Output the [x, y] coordinate of the center of the cell containing the given text.  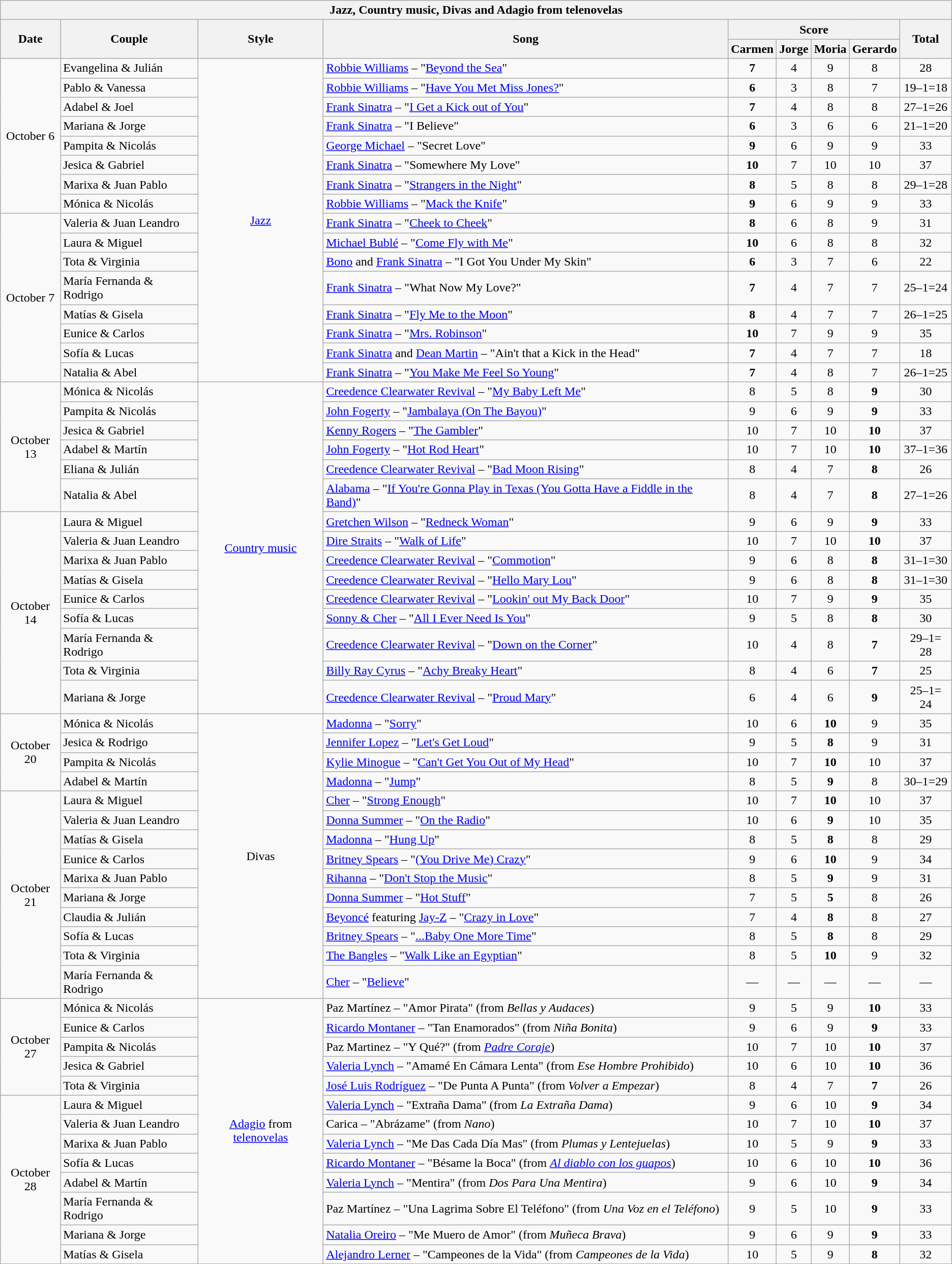
Divas [260, 856]
John Fogerty – "Hot Rod Heart" [526, 450]
Bono and Frank Sinatra – "I Got You Under My Skin" [526, 262]
Frank Sinatra – "I Believe" [526, 126]
25–1= 24 [926, 697]
18 [926, 353]
October 27 [31, 1047]
October 14 [31, 612]
Madonna – "Sorry" [526, 723]
Creedence Clearwater Revival – "Proud Mary" [526, 697]
October 28 [31, 1180]
Creedence Clearwater Revival – "Commotion" [526, 560]
Pablo & Vanessa [129, 87]
Couple [129, 39]
Sonny & Cher – "All I Ever Need Is You" [526, 619]
Frank Sinatra – "Strangers in the Night" [526, 184]
25 [926, 671]
John Fogerty – "Jambalaya (On The Bayou)" [526, 411]
Frank Sinatra – "Cheek to Cheek" [526, 223]
October 7 [31, 298]
Valeria Lynch – "Me Das Cada Día Mas" (from Plumas y Lentejuelas) [526, 1143]
Robbie Williams – "Mack the Knife" [526, 203]
Claudia & Julián [129, 917]
29–1= 28 [926, 645]
Britney Spears – "(You Drive Me) Crazy" [526, 859]
Creedence Clearwater Revival – "Bad Moon Rising" [526, 469]
Creedence Clearwater Revival – "Hello Mary Lou" [526, 579]
Valeria Lynch – "Extraña Dama" (from La Extraña Dama) [526, 1105]
Country music [260, 548]
George Michael – "Secret Love" [526, 145]
Valeria Lynch – "Amamé En Cámara Lenta" (from Ese Hombre Prohibido) [526, 1066]
Paz Martínez – "Una Lagrima Sobre El Teléfono" (from Una Voz en el Teléfono) [526, 1209]
October 13 [31, 447]
Score [814, 30]
October 21 [31, 895]
Paz Martinez – "Y Qué?" (from Padre Coraje) [526, 1047]
Dire Straits – "Walk of Life" [526, 541]
Adagio from telenovelas [260, 1131]
Frank Sinatra – "Fly Me to the Moon" [526, 314]
Natalia Oreiro – "Me Muero de Amor" (from Muñeca Brava) [526, 1234]
37–1=36 [926, 450]
Madonna – "Jump" [526, 781]
Adabel & Joel [129, 107]
21–1=20 [926, 126]
Carmen [753, 49]
Donna Summer – "On the Radio" [526, 820]
19–1=18 [926, 87]
Jazz [260, 220]
Cher – "Believe" [526, 982]
Kenny Rogers – "The Gambler" [526, 430]
Creedence Clearwater Revival – "Lookin' out My Back Door" [526, 599]
Britney Spears – "...Baby One More Time" [526, 936]
Gretchen Wilson – "Redneck Woman" [526, 521]
Frank Sinatra – "Somewhere My Love" [526, 165]
Jazz, Country music, Divas and Adagio from telenovelas [476, 10]
Robbie Williams – "Beyond the Sea" [526, 68]
22 [926, 262]
Ricardo Montaner – "Tan Enamorados" (from Niña Bonita) [526, 1027]
Frank Sinatra – "Mrs. Robinson" [526, 334]
Creedence Clearwater Revival – "My Baby Left Me" [526, 392]
30–1=29 [926, 781]
Cher – "Strong Enough" [526, 801]
Ricardo Montaner – "Bésame la Boca" (from Al diablo con los guapos) [526, 1163]
Creedence Clearwater Revival – "Down on the Corner" [526, 645]
October 20 [31, 752]
Michael Bublé – "Come Fly with Me" [526, 243]
Alejandro Lerner – "Campeones de la Vida" (from Campeones de la Vida) [526, 1254]
Gerardo [875, 49]
Date [31, 39]
Eliana & Julián [129, 469]
Jesica & Rodrigo [129, 743]
Beyoncé featuring Jay-Z – "Crazy in Love" [526, 917]
Style [260, 39]
Robbie Williams – "Have You Met Miss Jones?" [526, 87]
25–1=24 [926, 288]
Madonna – "Hung Up" [526, 839]
29–1=28 [926, 184]
Total [926, 39]
Rihanna – "Don't Stop the Music" [526, 878]
Jorge [794, 49]
Moria [830, 49]
Song [526, 39]
28 [926, 68]
27 [926, 917]
Billy Ray Cyrus – "Achy Breaky Heart" [526, 671]
Evangelina & Julián [129, 68]
October 6 [31, 136]
Paz Martínez – "Amor Pirata" (from Bellas y Audaces) [526, 1008]
Frank Sinatra – "I Get a Kick out of You" [526, 107]
Frank Sinatra – "You Make Me Feel So Young" [526, 372]
Carica – "Abrázame" (from Nano) [526, 1124]
José Luis Rodríguez – "De Punta A Punta" (from Volver a Empezar) [526, 1085]
Valeria Lynch – "Mentira" (from Dos Para Una Mentira) [526, 1182]
Kylie Minogue – "Can't Get You Out of My Head" [526, 762]
Frank Sinatra and Dean Martin – "Ain't that a Kick in the Head" [526, 353]
Alabama – "If You're Gonna Play in Texas (You Gotta Have a Fiddle in the Band)" [526, 495]
The Bangles – "Walk Like an Egyptian" [526, 956]
Frank Sinatra – "What Now My Love?" [526, 288]
Donna Summer – "Hot Stuff" [526, 897]
Jennifer Lopez – "Let's Get Loud" [526, 743]
